Locate the cell with the specified text and output its [x, y] center coordinate. 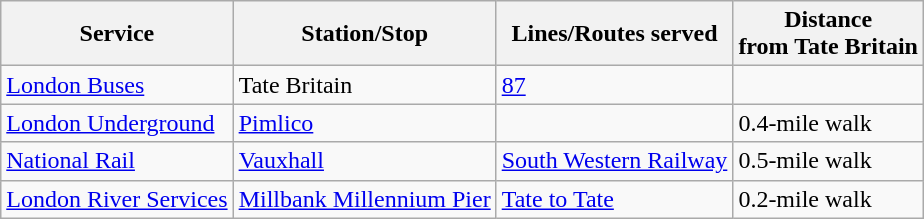
Service [117, 34]
Station/Stop [364, 34]
Lines/Routes served [614, 34]
Pimlico [364, 123]
0.5-mile walk [828, 161]
London Underground [117, 123]
National Rail [117, 161]
0.4-mile walk [828, 123]
Tate to Tate [614, 199]
Distancefrom Tate Britain [828, 34]
London River Services [117, 199]
0.2-mile walk [828, 199]
87 [614, 85]
Vauxhall [364, 161]
Millbank Millennium Pier [364, 199]
South Western Railway [614, 161]
Tate Britain [364, 85]
London Buses [117, 85]
